Return [X, Y] of the center of cell containing provided text 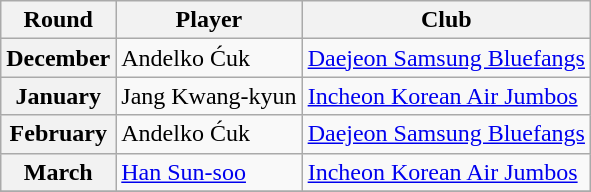
February [58, 134]
January [58, 96]
Han Sun-soo [209, 172]
Jang Kwang-kyun [209, 96]
Club [446, 20]
December [58, 58]
March [58, 172]
Player [209, 20]
Round [58, 20]
